Scan for the cell matching the given text and deliver its (x, y) coordinate at center. 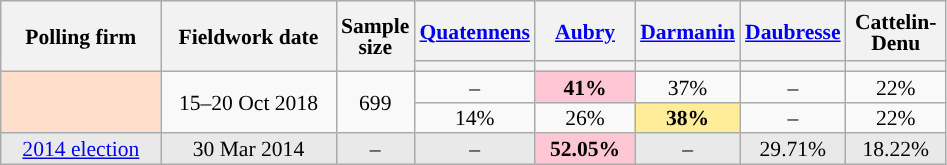
Cattelin-Denu (896, 31)
30 Mar 2014 (248, 150)
Darmanin (688, 31)
Quatennens (474, 31)
38% (688, 118)
2014 election (81, 150)
Fieldwork date (248, 36)
41% (585, 86)
14% (474, 118)
Samplesize (375, 36)
699 (375, 102)
37% (688, 86)
52.05% (585, 150)
18.22% (896, 150)
Daubresse (793, 31)
29.71% (793, 150)
15–20 Oct 2018 (248, 102)
26% (585, 118)
Polling firm (81, 36)
Aubry (585, 31)
